Identify which cell holds the provided text, then report its (x, y) central coordinate. 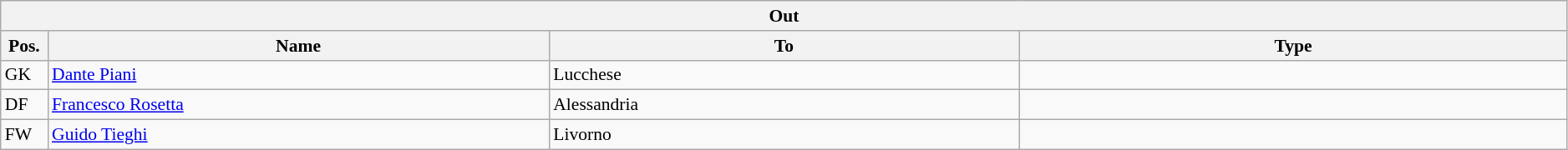
Francesco Rosetta (298, 105)
Alessandria (784, 105)
Lucchese (784, 75)
Dante Piani (298, 75)
Out (784, 16)
Pos. (24, 46)
FW (24, 135)
Type (1293, 46)
GK (24, 75)
DF (24, 105)
Livorno (784, 135)
Name (298, 46)
To (784, 46)
Guido Tieghi (298, 135)
